Output the (X, Y) coordinate of the center of the cell containing the given text.  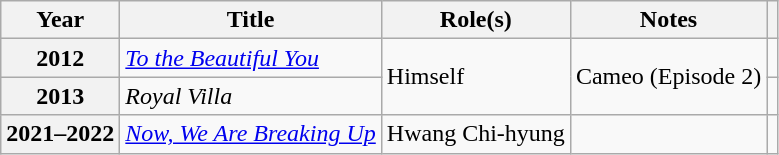
2021–2022 (60, 134)
Himself (476, 77)
Title (250, 20)
2013 (60, 96)
2012 (60, 58)
Royal Villa (250, 96)
Notes (668, 20)
Role(s) (476, 20)
To the Beautiful You (250, 58)
Cameo (Episode 2) (668, 77)
Hwang Chi-hyung (476, 134)
Now, We Are Breaking Up (250, 134)
Year (60, 20)
